Extract the [X, Y] coordinate from the center of the cell holding the provided text.  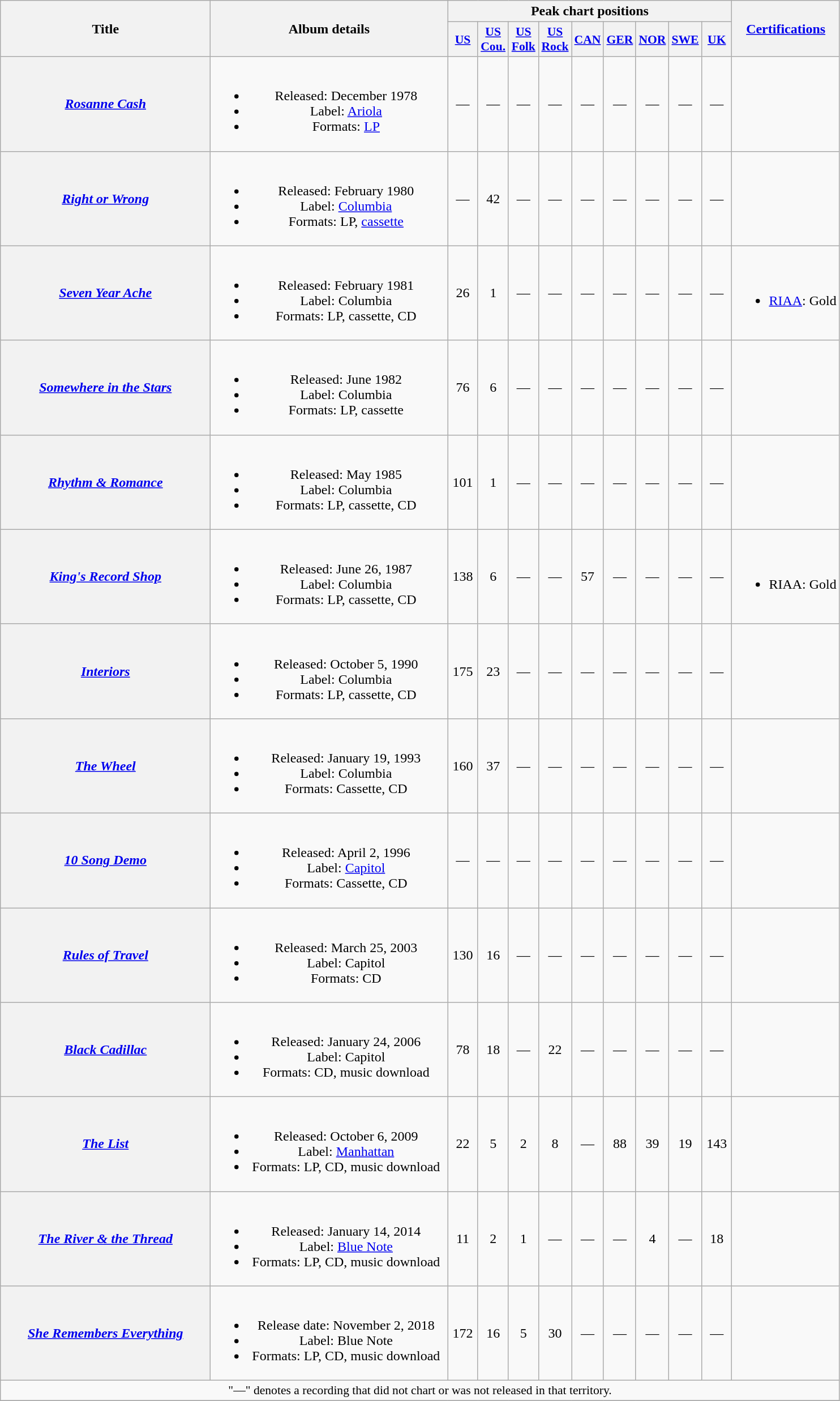
Released: February 1980Label: ColumbiaFormats: LP, cassette [329, 198]
US [463, 40]
Released: January 14, 2014Label: Blue NoteFormats: LP, CD, music download [329, 1239]
Released: March 25, 2003Label: CapitolFormats: CD [329, 956]
Interiors [105, 671]
USCou. [493, 40]
37 [493, 765]
172 [463, 1334]
"—" denotes a recording that did not chart or was not released in that territory. [420, 1391]
Released: January 24, 2006Label: CapitolFormats: CD, music download [329, 1049]
USRock [555, 40]
Album details [329, 28]
USFolk [523, 40]
Released: December 1978Label: AriolaFormats: LP [329, 104]
23 [493, 671]
160 [463, 765]
88 [619, 1145]
Released: June 1982Label: ColumbiaFormats: LP, cassette [329, 387]
Released: April 2, 1996Label: CapitolFormats: Cassette, CD [329, 860]
175 [463, 671]
26 [463, 293]
19 [685, 1145]
101 [463, 482]
11 [463, 1239]
Right or Wrong [105, 198]
GER [619, 40]
CAN [588, 40]
Title [105, 28]
Released: June 26, 1987Label: ColumbiaFormats: LP, cassette, CD [329, 576]
Somewhere in the Stars [105, 387]
Rules of Travel [105, 956]
Rhythm & Romance [105, 482]
Release date: November 2, 2018Label: Blue NoteFormats: LP, CD, music download [329, 1334]
NOR [652, 40]
Certifications [786, 28]
143 [717, 1145]
The Wheel [105, 765]
King's Record Shop [105, 576]
76 [463, 387]
39 [652, 1145]
57 [588, 576]
10 Song Demo [105, 860]
The List [105, 1145]
UK [717, 40]
Released: May 1985Label: ColumbiaFormats: LP, cassette, CD [329, 482]
Black Cadillac [105, 1049]
Rosanne Cash [105, 104]
The River & the Thread [105, 1239]
8 [555, 1145]
She Remembers Everything [105, 1334]
4 [652, 1239]
138 [463, 576]
Released: October 5, 1990Label: ColumbiaFormats: LP, cassette, CD [329, 671]
30 [555, 1334]
Seven Year Ache [105, 293]
78 [463, 1049]
Peak chart positions [590, 11]
Released: October 6, 2009Label: ManhattanFormats: LP, CD, music download [329, 1145]
Released: February 1981Label: ColumbiaFormats: LP, cassette, CD [329, 293]
SWE [685, 40]
130 [463, 956]
Released: January 19, 1993Label: ColumbiaFormats: Cassette, CD [329, 765]
42 [493, 198]
